Scan for the cell matching the given text and deliver its (x, y) coordinate at center. 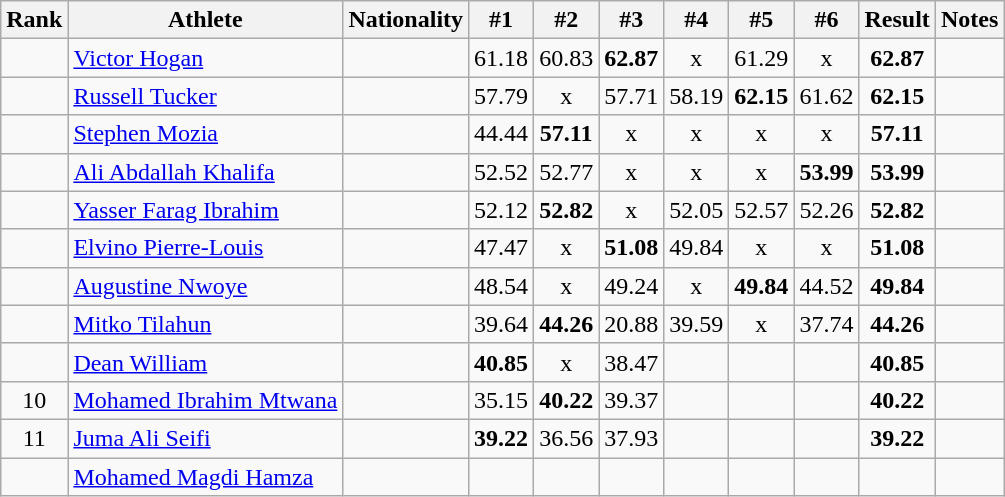
52.26 (826, 210)
60.83 (566, 58)
37.93 (632, 438)
Juma Ali Seifi (206, 438)
61.18 (502, 58)
57.79 (502, 96)
61.62 (826, 96)
52.52 (502, 172)
Yasser Farag Ibrahim (206, 210)
35.15 (502, 400)
44.44 (502, 134)
52.57 (762, 210)
Result (897, 20)
38.47 (632, 362)
Athlete (206, 20)
20.88 (632, 324)
Elvino Pierre-Louis (206, 248)
Augustine Nwoye (206, 286)
Victor Hogan (206, 58)
47.47 (502, 248)
Mohamed Magdi Hamza (206, 477)
44.52 (826, 286)
#3 (632, 20)
37.74 (826, 324)
48.54 (502, 286)
10 (34, 400)
#6 (826, 20)
39.37 (632, 400)
#4 (696, 20)
61.29 (762, 58)
Mitko Tilahun (206, 324)
36.56 (566, 438)
52.12 (502, 210)
Russell Tucker (206, 96)
#2 (566, 20)
Nationality (406, 20)
Rank (34, 20)
11 (34, 438)
Dean William (206, 362)
52.77 (566, 172)
58.19 (696, 96)
Notes (969, 20)
39.59 (696, 324)
Ali Abdallah Khalifa (206, 172)
39.64 (502, 324)
49.24 (632, 286)
57.71 (632, 96)
Stephen Mozia (206, 134)
#5 (762, 20)
Mohamed Ibrahim Mtwana (206, 400)
#1 (502, 20)
52.05 (696, 210)
